Scan for the cell matching the given text and deliver its (x, y) coordinate at center. 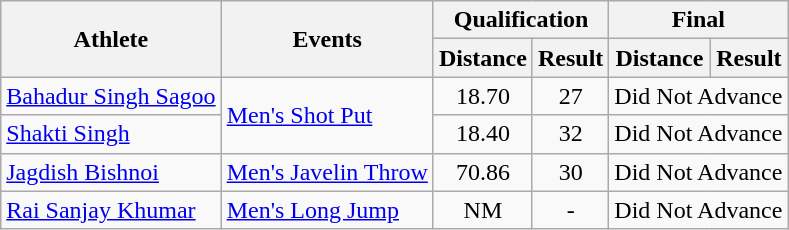
70.86 (482, 172)
Final (698, 20)
Athlete (111, 39)
Bahadur Singh Sagoo (111, 96)
Men's Shot Put (327, 115)
Events (327, 39)
NM (482, 210)
18.70 (482, 96)
27 (570, 96)
30 (570, 172)
Shakti Singh (111, 134)
18.40 (482, 134)
Jagdish Bishnoi (111, 172)
Qualification (520, 20)
32 (570, 134)
Rai Sanjay Khumar (111, 210)
- (570, 210)
Men's Long Jump (327, 210)
Men's Javelin Throw (327, 172)
